Search for the cell housing the specified text and yield its [X, Y] center coordinate. 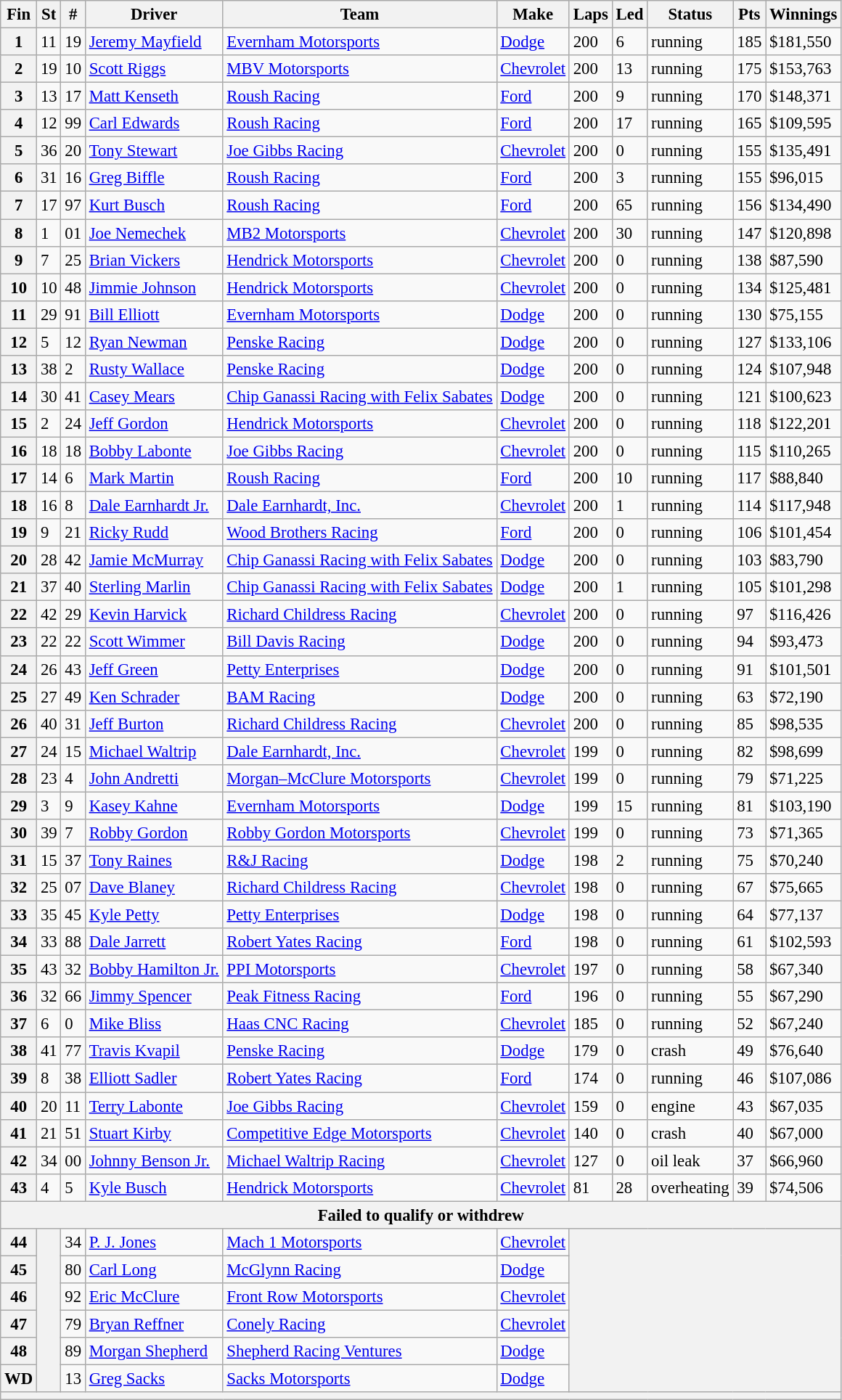
105 [749, 587]
$98,535 [804, 724]
$133,106 [804, 342]
Johnny Benson Jr. [154, 1160]
$125,481 [804, 287]
Morgan–McClure Motorsports [360, 779]
$76,640 [804, 1052]
175 [749, 69]
Laps [591, 15]
67 [749, 888]
$110,265 [804, 451]
156 [749, 205]
73 [749, 833]
Fin [19, 15]
$102,593 [804, 942]
Driver [154, 15]
oil leak [690, 1160]
# [73, 15]
Jimmie Johnson [154, 287]
92 [73, 1297]
140 [591, 1133]
44 [19, 1243]
PPI Motorsports [360, 970]
Scott Wimmer [154, 642]
Team [360, 15]
Sterling Marlin [154, 587]
Sacks Motorsports [360, 1379]
52 [749, 1024]
147 [749, 233]
Casey Mears [154, 396]
$67,340 [804, 970]
Kasey Kahne [154, 806]
Greg Biffle [154, 178]
Tony Stewart [154, 151]
$153,763 [804, 69]
Bill Elliott [154, 314]
$67,035 [804, 1106]
63 [749, 697]
Michael Waltrip [154, 751]
Matt Kenseth [154, 97]
Scott Riggs [154, 69]
Jeff Green [154, 669]
R&J Racing [360, 860]
Shepherd Racing Ventures [360, 1351]
197 [591, 970]
Robby Gordon Motorsports [360, 833]
Make [533, 15]
130 [749, 314]
$101,501 [804, 669]
165 [749, 123]
$71,225 [804, 779]
$100,623 [804, 396]
Greg Sacks [154, 1379]
106 [749, 533]
$70,240 [804, 860]
$116,426 [804, 615]
engine [690, 1106]
Led [630, 15]
Pts [749, 15]
$93,473 [804, 642]
Carl Edwards [154, 123]
80 [73, 1269]
196 [591, 996]
$67,000 [804, 1133]
174 [591, 1078]
$75,155 [804, 314]
$75,665 [804, 888]
$101,298 [804, 587]
$107,948 [804, 369]
99 [73, 123]
138 [749, 260]
Robby Gordon [154, 833]
Stuart Kirby [154, 1133]
Jeff Gordon [154, 424]
$98,699 [804, 751]
47 [19, 1324]
Rusty Wallace [154, 369]
Bobby Hamilton Jr. [154, 970]
BAM Racing [360, 697]
Kyle Petty [154, 915]
$117,948 [804, 506]
Peak Fitness Racing [360, 996]
00 [73, 1160]
07 [73, 888]
170 [749, 97]
McGlynn Racing [360, 1269]
Mach 1 Motorsports [360, 1243]
Kyle Busch [154, 1187]
Ken Schrader [154, 697]
Travis Kvapil [154, 1052]
75 [749, 860]
Carl Long [154, 1269]
89 [73, 1351]
117 [749, 478]
$67,290 [804, 996]
$101,454 [804, 533]
82 [749, 751]
Jamie McMurray [154, 560]
$88,840 [804, 478]
Eric McClure [154, 1297]
$148,371 [804, 97]
Wood Brothers Racing [360, 533]
Brian Vickers [154, 260]
77 [73, 1052]
$181,550 [804, 42]
P. J. Jones [154, 1243]
Front Row Motorsports [360, 1297]
$134,490 [804, 205]
Elliott Sadler [154, 1078]
$107,086 [804, 1078]
Morgan Shepherd [154, 1351]
Status [690, 15]
$96,015 [804, 178]
Kevin Harvick [154, 615]
85 [749, 724]
MB2 Motorsports [360, 233]
$87,590 [804, 260]
Jeff Burton [154, 724]
Dale Jarrett [154, 942]
John Andretti [154, 779]
Winnings [804, 15]
64 [749, 915]
94 [749, 642]
103 [749, 560]
Jimmy Spencer [154, 996]
65 [630, 205]
121 [749, 396]
$120,898 [804, 233]
Competitive Edge Motorsports [360, 1133]
$66,960 [804, 1160]
Mike Bliss [154, 1024]
St [49, 15]
Bryan Reffner [154, 1324]
88 [73, 942]
Ryan Newman [154, 342]
Michael Waltrip Racing [360, 1160]
Haas CNC Racing [360, 1024]
Ricky Rudd [154, 533]
Joe Nemechek [154, 233]
MBV Motorsports [360, 69]
Tony Raines [154, 860]
$83,790 [804, 560]
WD [19, 1379]
124 [749, 369]
overheating [690, 1187]
114 [749, 506]
58 [749, 970]
115 [749, 451]
Conely Racing [360, 1324]
$103,190 [804, 806]
55 [749, 996]
Jeremy Mayfield [154, 42]
Kurt Busch [154, 205]
01 [73, 233]
Failed to qualify or withdrew [421, 1215]
$71,365 [804, 833]
Dave Blaney [154, 888]
159 [591, 1106]
Terry Labonte [154, 1106]
134 [749, 287]
$74,506 [804, 1187]
Mark Martin [154, 478]
$72,190 [804, 697]
$109,595 [804, 123]
179 [591, 1052]
51 [73, 1133]
$67,240 [804, 1024]
61 [749, 942]
66 [73, 996]
Bill Davis Racing [360, 642]
118 [749, 424]
$122,201 [804, 424]
$135,491 [804, 151]
$77,137 [804, 915]
Bobby Labonte [154, 451]
Dale Earnhardt Jr. [154, 506]
